Capture the cell that displays the provided text and extract its [x, y] central coordinate. 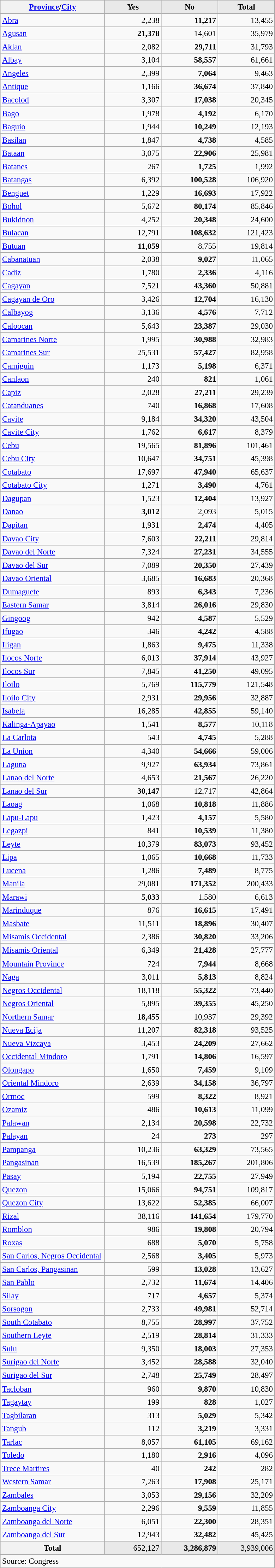
12,943 [133, 1535]
121,548 [246, 685]
Bago [53, 113]
No [190, 7]
18,455 [133, 1017]
9,559 [190, 1508]
960 [133, 1389]
21,567 [190, 777]
19,814 [246, 246]
171,352 [190, 884]
49,981 [190, 1309]
Albay [53, 60]
Canlaon [53, 379]
1,780 [133, 273]
13,028 [190, 1269]
20,345 [246, 100]
10,937 [190, 1017]
63,934 [190, 764]
Camiguin [53, 366]
841 [133, 831]
6,392 [133, 180]
5,288 [246, 738]
1,027 [246, 1402]
10,379 [133, 844]
16,597 [246, 1057]
Camarines Norte [53, 339]
121,423 [246, 233]
6,343 [190, 592]
7,064 [190, 74]
16,130 [246, 299]
61,661 [246, 60]
30,407 [246, 924]
27,353 [246, 1349]
49,095 [246, 671]
16,615 [190, 910]
9,027 [190, 259]
27,439 [246, 565]
16,539 [133, 1163]
3,104 [133, 60]
27,231 [190, 552]
17,922 [246, 193]
2,134 [133, 1123]
22,211 [190, 539]
2,931 [133, 698]
17,697 [133, 472]
25,749 [190, 1375]
7,603 [133, 539]
6,013 [133, 658]
7,089 [133, 565]
29,392 [246, 1017]
26,220 [246, 777]
13,455 [246, 20]
San Carlos, Pangasinan [53, 1269]
3,490 [190, 485]
717 [133, 1296]
22,732 [246, 1123]
141,654 [190, 1216]
85,846 [246, 206]
73,440 [246, 990]
2,296 [133, 1508]
42,864 [246, 791]
15,066 [133, 1190]
3,012 [133, 512]
Iloilo City [53, 698]
Batanes [53, 166]
37,840 [246, 87]
Roxas [53, 1243]
Legazpi [53, 831]
17,491 [246, 910]
2,748 [133, 1375]
Bukidnon [53, 219]
Misamis Oriental [53, 950]
1,791 [133, 1057]
12,404 [190, 499]
2,386 [133, 937]
4,157 [190, 817]
Tangub [53, 1428]
6,170 [246, 113]
3,219 [190, 1428]
10,613 [190, 1110]
29,814 [246, 539]
94,751 [190, 1190]
Masbate [53, 924]
28,497 [246, 1375]
7,263 [133, 1482]
Cotabato [53, 472]
1,068 [133, 804]
Davao del Sur [53, 565]
Surigao del Norte [53, 1362]
Dagupan [53, 499]
5,895 [133, 1003]
2,474 [190, 525]
Palayan [53, 1136]
10,818 [190, 804]
Ilocos Norte [53, 658]
273 [190, 1136]
1,725 [190, 166]
Toledo [53, 1455]
32,887 [246, 698]
34,158 [190, 1083]
Laoag [53, 804]
5,580 [246, 817]
Bulacan [53, 233]
199 [133, 1402]
5,033 [133, 897]
San Carlos, Negros Occidental [53, 1256]
45,250 [246, 1003]
69,162 [246, 1442]
346 [133, 632]
Lipa [53, 857]
Silay [53, 1296]
11,338 [246, 645]
Capiz [53, 392]
Pangasinan [53, 1163]
3,011 [133, 977]
1,523 [133, 499]
Cagayan de Oro [53, 299]
4,096 [246, 1455]
Dapitan [53, 525]
43,360 [190, 286]
28,997 [190, 1322]
24,209 [190, 1043]
115,779 [190, 685]
14,806 [190, 1057]
1,863 [133, 645]
1,061 [246, 379]
3,331 [246, 1428]
28,588 [190, 1362]
Davao Oriental [53, 578]
11,674 [190, 1282]
1,944 [133, 127]
32,209 [246, 1495]
29,830 [246, 605]
Lanao del Norte [53, 777]
21,428 [190, 950]
Olongapo [53, 1070]
14,601 [190, 34]
100,528 [190, 180]
2,336 [190, 273]
8,668 [246, 964]
7,712 [246, 313]
3,685 [133, 578]
986 [133, 1229]
29,030 [246, 326]
3,286,879 [190, 1548]
Surigao del Sur [53, 1375]
Cagayan [53, 286]
7,944 [190, 964]
3,405 [190, 1256]
29,711 [190, 47]
2,038 [133, 259]
5,194 [133, 1176]
19,808 [190, 1229]
La Union [53, 751]
1,541 [133, 724]
11,855 [246, 1508]
1,992 [246, 166]
Iligan [53, 645]
4,242 [190, 632]
47,940 [190, 472]
57,427 [190, 352]
Negros Oriental [53, 1003]
Cebu City [53, 459]
12,717 [190, 791]
54,666 [190, 751]
Sorsogon [53, 1309]
Angeles [53, 74]
10,647 [133, 459]
1,580 [190, 897]
Laguna [53, 764]
5,070 [190, 1243]
8,824 [246, 977]
24 [133, 1136]
109,817 [246, 1190]
31,793 [246, 47]
63,329 [190, 1150]
2,082 [133, 47]
11,207 [133, 1030]
6,349 [133, 950]
3,053 [133, 1495]
38,116 [133, 1216]
Gingoog [53, 618]
267 [133, 166]
4,576 [190, 313]
32,482 [190, 1535]
12,193 [246, 127]
Quezon City [53, 1203]
112 [133, 1428]
5,672 [133, 206]
Cavite City [53, 432]
Marinduque [53, 910]
8,379 [246, 432]
Zamboanga City [53, 1508]
828 [190, 1402]
61,105 [190, 1442]
13,622 [133, 1203]
1,423 [133, 817]
3,426 [133, 299]
Quezon [53, 1190]
29,956 [190, 698]
20,598 [190, 1123]
82,318 [190, 1030]
4,405 [246, 525]
Trece Martires [53, 1468]
9,870 [190, 1389]
2,568 [133, 1256]
Province/City [53, 7]
Misamis Occidental [53, 937]
Batangas [53, 180]
28,351 [246, 1522]
1,271 [133, 485]
11,511 [133, 924]
3,452 [133, 1362]
10,539 [190, 831]
14,406 [246, 1282]
313 [133, 1415]
24,600 [246, 219]
486 [133, 1110]
8,775 [246, 871]
1,650 [133, 1070]
4,587 [190, 618]
31,333 [246, 1335]
1,762 [133, 432]
29,081 [133, 884]
Isabela [53, 711]
Western Samar [53, 1482]
43,927 [246, 658]
2,028 [133, 392]
29,239 [246, 392]
10,249 [190, 127]
30,988 [190, 339]
36,797 [246, 1083]
93,525 [246, 1030]
Butuan [53, 246]
Naga [53, 977]
30,147 [133, 791]
821 [190, 379]
Caloocan [53, 326]
25,531 [133, 352]
7,459 [190, 1070]
83,073 [190, 844]
1,173 [133, 366]
12,791 [133, 233]
29,156 [190, 1495]
Cebu [53, 446]
Davao del Norte [53, 552]
3,307 [133, 100]
Bohol [53, 206]
1,286 [133, 871]
43,504 [246, 419]
Ifugao [53, 632]
Aklan [53, 47]
17,908 [190, 1482]
20,368 [246, 578]
18,118 [133, 990]
Negros Occidental [53, 990]
2,093 [190, 512]
37,914 [190, 658]
6,617 [190, 432]
201,806 [246, 1163]
2,399 [133, 74]
5,813 [190, 977]
11,886 [246, 804]
2,732 [133, 1282]
San Pablo [53, 1282]
9,350 [133, 1349]
179,770 [246, 1216]
7,489 [190, 871]
Antique [53, 87]
101,461 [246, 446]
32,983 [246, 339]
13,927 [246, 499]
5,029 [190, 1415]
Tacloban [53, 1389]
45,398 [246, 459]
7,236 [246, 592]
Basilan [53, 140]
5,973 [246, 1256]
3,136 [133, 313]
Cavite [53, 419]
2,238 [133, 20]
1,847 [133, 140]
11,380 [246, 831]
5,198 [190, 366]
Romblon [53, 1229]
4,588 [246, 632]
16,868 [190, 406]
Zamboanga del Norte [53, 1522]
17,038 [190, 100]
82,958 [246, 352]
20,350 [190, 565]
543 [133, 738]
282 [246, 1468]
20,794 [246, 1229]
Eastern Samar [53, 605]
16,693 [190, 193]
Northern Samar [53, 1017]
724 [133, 964]
La Carlota [53, 738]
8,577 [190, 724]
Sulu [53, 1349]
Davao City [53, 539]
South Cotabato [53, 1322]
Catanduanes [53, 406]
Nueva Ecija [53, 1030]
6,371 [246, 366]
22,755 [190, 1176]
Baguio [53, 127]
5,643 [133, 326]
5,015 [246, 512]
10,830 [246, 1389]
93,452 [246, 844]
9,475 [190, 645]
40 [133, 1468]
12,704 [190, 299]
7,845 [133, 671]
Zamboanga del Sur [53, 1535]
3,939,006 [246, 1548]
Kalinga-Apayao [53, 724]
6,613 [246, 897]
Cadiz [53, 273]
Danao [53, 512]
108,632 [190, 233]
34,320 [190, 419]
1,180 [133, 1455]
1,995 [133, 339]
4,192 [190, 113]
4,252 [133, 219]
3,453 [133, 1043]
22,906 [190, 153]
Calbayog [53, 313]
Agusan [53, 34]
52,385 [190, 1203]
10,236 [133, 1150]
Rizal [53, 1216]
Occidental Mindoro [53, 1057]
16,683 [190, 578]
240 [133, 379]
4,738 [190, 140]
80,174 [190, 206]
200,433 [246, 884]
2,519 [133, 1335]
81,896 [190, 446]
Leyte [53, 844]
Cabanatuan [53, 259]
Ilocos Sur [53, 671]
27,211 [190, 392]
Bataan [53, 153]
16,285 [133, 711]
688 [133, 1243]
Ozamiz [53, 1110]
Dumaguete [53, 592]
2,639 [133, 1083]
11,065 [246, 259]
22,300 [190, 1522]
73,861 [246, 764]
20,348 [190, 219]
27,949 [246, 1176]
Mountain Province [53, 964]
26,016 [190, 605]
7,324 [133, 552]
Cotabato City [53, 485]
11,099 [246, 1110]
55,322 [190, 990]
Tagbilaran [53, 1415]
4,116 [246, 273]
297 [246, 1136]
5,374 [246, 1296]
11,733 [246, 857]
13,627 [246, 1269]
33,206 [246, 937]
Lapu-Lapu [53, 817]
9,109 [246, 1070]
5,529 [246, 618]
1,978 [133, 113]
35,979 [246, 34]
Tarlac [53, 1442]
42,855 [190, 711]
3,075 [133, 153]
4,657 [190, 1296]
5,342 [246, 1415]
27,662 [246, 1043]
Iloilo [53, 685]
5,758 [246, 1243]
1,229 [133, 193]
19,565 [133, 446]
17,608 [246, 406]
28,814 [190, 1335]
9,927 [133, 764]
9,184 [133, 419]
41,250 [190, 671]
39,355 [190, 1003]
73,565 [246, 1150]
242 [190, 1468]
34,555 [246, 552]
1,065 [133, 857]
1,166 [133, 87]
27,777 [246, 950]
4,340 [133, 751]
58,557 [190, 60]
4,761 [246, 485]
32,040 [246, 1362]
Ormoc [53, 1097]
Palawan [53, 1123]
10,668 [190, 857]
3,814 [133, 605]
893 [133, 592]
2,733 [133, 1309]
10,118 [246, 724]
Benguet [53, 193]
23,387 [190, 326]
59,006 [246, 751]
942 [133, 618]
25,981 [246, 153]
18,896 [190, 924]
Abra [53, 20]
30,820 [190, 937]
34,751 [190, 459]
11,217 [190, 20]
185,267 [190, 1163]
50,881 [246, 286]
876 [133, 910]
Lanao del Sur [53, 791]
4,745 [190, 738]
8,057 [133, 1442]
7,521 [133, 286]
Pampanga [53, 1150]
4,585 [246, 140]
59,140 [246, 711]
Oriental Mindoro [53, 1083]
8,322 [190, 1097]
Southern Leyte [53, 1335]
25,171 [246, 1482]
740 [133, 406]
66,007 [246, 1203]
Marawi [53, 897]
52,714 [246, 1309]
6,051 [133, 1522]
36,674 [190, 87]
8,921 [246, 1097]
Nueva Vizcaya [53, 1043]
45,425 [246, 1535]
18,003 [190, 1349]
Lucena [53, 871]
1,931 [133, 525]
Tagaytay [53, 1402]
Zambales [53, 1495]
11,059 [133, 246]
4,653 [133, 777]
37,752 [246, 1322]
Bacolod [53, 100]
Source: Congress [138, 1561]
9,463 [246, 74]
5,769 [133, 685]
2,916 [190, 1455]
65,637 [246, 472]
21,378 [133, 34]
Camarines Sur [53, 352]
Pasay [53, 1176]
Manila [53, 884]
Yes [133, 7]
106,920 [246, 180]
652,127 [133, 1548]
